Output the [X, Y] coordinate of the center of the cell containing the given text.  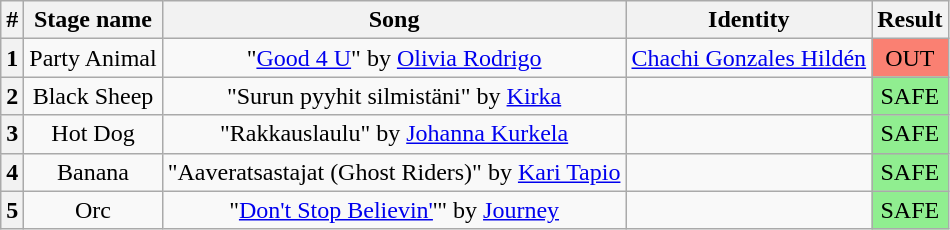
"Aaveratsastajat (Ghost Riders)" by Kari Tapio [394, 172]
Song [394, 20]
5 [12, 210]
"Good 4 U" by Olivia Rodrigo [394, 58]
"Surun pyyhit silmistäni" by Kirka [394, 96]
Stage name [93, 20]
Hot Dog [93, 134]
4 [12, 172]
# [12, 20]
Result [910, 20]
2 [12, 96]
Party Animal [93, 58]
"Rakkauslaulu" by Johanna Kurkela [394, 134]
Orc [93, 210]
3 [12, 134]
Banana [93, 172]
OUT [910, 58]
"Don't Stop Believin''" by Journey [394, 210]
Black Sheep [93, 96]
Identity [749, 20]
Chachi Gonzales Hildén [749, 58]
1 [12, 58]
